Determine the (X, Y) coordinate at the center of the cell enclosing the given text.  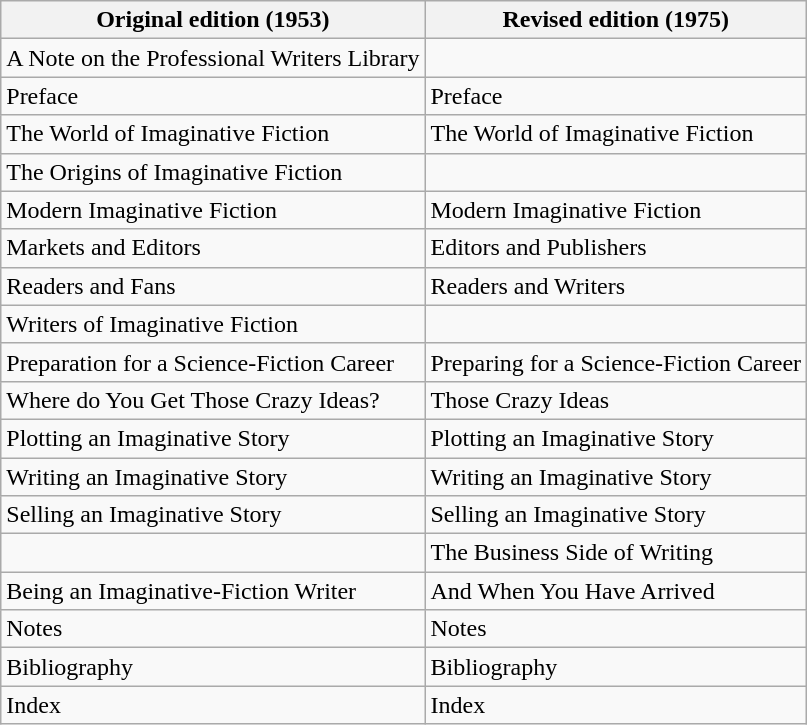
Markets and Editors (213, 248)
Editors and Publishers (616, 248)
Readers and Fans (213, 286)
Preparing for a Science-Fiction Career (616, 362)
A Note on the Professional Writers Library (213, 58)
Preparation for a Science-Fiction Career (213, 362)
Being an Imaginative-Fiction Writer (213, 591)
Those Crazy Ideas (616, 400)
And When You Have Arrived (616, 591)
Original edition (1953) (213, 20)
Readers and Writers (616, 286)
Writers of Imaginative Fiction (213, 324)
The Origins of Imaginative Fiction (213, 172)
The Business Side of Writing (616, 553)
Revised edition (1975) (616, 20)
Where do You Get Those Crazy Ideas? (213, 400)
